From the cell containing the given text, extract its center point as [X, Y] coordinate. 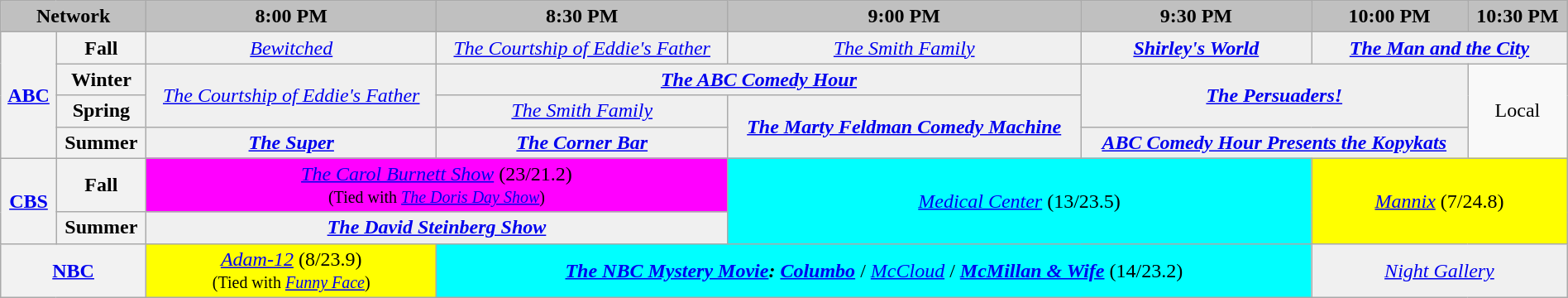
Mannix (7/24.8) [1440, 200]
Network [74, 17]
Shirley's World [1196, 48]
9:30 PM [1196, 17]
Spring [101, 111]
Night Gallery [1440, 270]
The Super [291, 142]
Winter [101, 79]
8:00 PM [291, 17]
The Carol Burnett Show (23/21.2)(Tied with The Doris Day Show) [437, 185]
ABC Comedy Hour Presents the Kopykats [1274, 142]
9:00 PM [903, 17]
10:30 PM [1518, 17]
ABC [28, 95]
Local [1518, 111]
NBC [74, 270]
The Marty Feldman Comedy Machine [903, 127]
Adam-12 (8/23.9)(Tied with Funny Face) [291, 270]
The David Steinberg Show [437, 228]
The Corner Bar [582, 142]
10:00 PM [1389, 17]
8:30 PM [582, 17]
The ABC Comedy Hour [759, 79]
The Persuaders! [1274, 95]
CBS [28, 200]
The Man and the City [1440, 48]
The NBC Mystery Movie: Columbo / McCloud / McMillan & Wife (14/23.2) [874, 270]
Medical Center (13/23.5) [1019, 200]
Bewitched [291, 48]
